Detect which cell encompasses the target text, then output its (x, y) center coordinate. 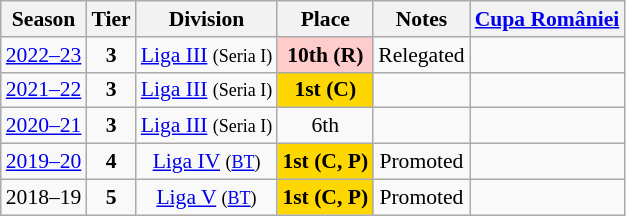
Season (44, 19)
Place (325, 19)
Tier (110, 19)
10th (R) (325, 55)
Division (207, 19)
2020–21 (44, 126)
Cupa României (548, 19)
1st (C) (325, 90)
Relegated (421, 55)
2019–20 (44, 162)
2022–23 (44, 55)
2021–22 (44, 90)
5 (110, 197)
Liga IV (BT) (207, 162)
Notes (421, 19)
2018–19 (44, 197)
4 (110, 162)
Liga V (BT) (207, 197)
6th (325, 126)
